Determine the [X, Y] coordinate at the center of the cell enclosing the given text.  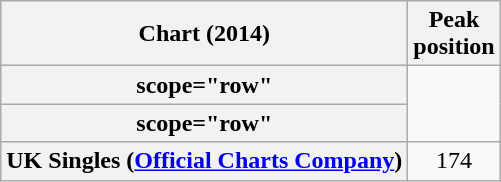
UK Singles (Official Charts Company) [204, 161]
174 [454, 161]
Chart (2014) [204, 34]
Peakposition [454, 34]
